Pinpoint the cell where the given text exists, returning its (x, y) midpoint coordinate. 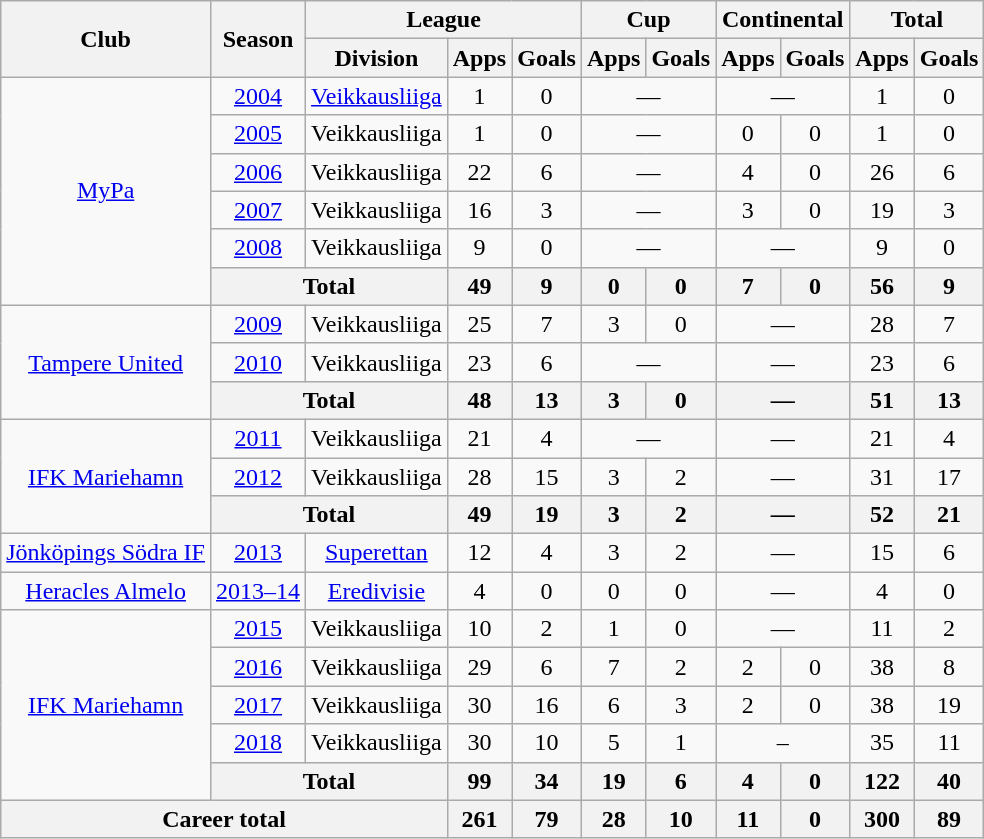
34 (547, 781)
2015 (258, 629)
300 (882, 819)
– (783, 743)
12 (479, 553)
17 (949, 477)
2010 (258, 362)
35 (882, 743)
Season (258, 39)
2006 (258, 172)
League (444, 20)
Continental (783, 20)
2016 (258, 667)
Jönköpings Södra IF (106, 553)
Career total (224, 819)
89 (949, 819)
52 (882, 515)
56 (882, 286)
261 (479, 819)
122 (882, 781)
2012 (258, 477)
79 (547, 819)
2004 (258, 96)
2005 (258, 134)
Cup (648, 20)
2013 (258, 553)
Division (377, 58)
29 (479, 667)
8 (949, 667)
2011 (258, 438)
Eredivisie (377, 591)
22 (479, 172)
25 (479, 324)
2018 (258, 743)
2013–14 (258, 591)
99 (479, 781)
26 (882, 172)
MyPa (106, 191)
2007 (258, 210)
31 (882, 477)
40 (949, 781)
2008 (258, 248)
5 (613, 743)
2009 (258, 324)
51 (882, 400)
Heracles Almelo (106, 591)
Tampere United (106, 362)
2017 (258, 705)
Superettan (377, 553)
48 (479, 400)
Club (106, 39)
